Provide the [x, y] coordinate of the cell's center where the given text is located.  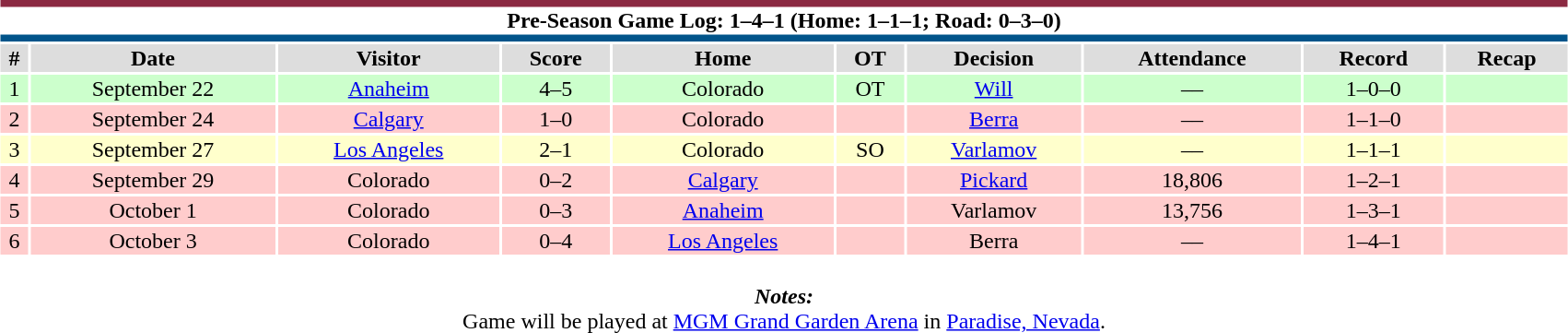
0–2 [556, 180]
1–1–1 [1374, 149]
6 [15, 241]
2–1 [556, 149]
1 [15, 89]
Record [1374, 58]
Recap [1507, 58]
0–4 [556, 241]
SO [871, 149]
September 24 [153, 119]
13,756 [1192, 210]
September 29 [153, 180]
Pickard [993, 180]
Decision [993, 58]
5 [15, 210]
2 [15, 119]
Score [556, 58]
Visitor [389, 58]
Date [153, 58]
Will [993, 89]
1–1–0 [1374, 119]
1–2–1 [1374, 180]
4 [15, 180]
October 1 [153, 210]
1–0–0 [1374, 89]
4–5 [556, 89]
1–4–1 [1374, 241]
Attendance [1192, 58]
18,806 [1192, 180]
Home [723, 58]
0–3 [556, 210]
September 22 [153, 89]
3 [15, 149]
September 27 [153, 149]
October 3 [153, 241]
1–3–1 [1374, 210]
Pre-Season Game Log: 1–4–1 (Home: 1–1–1; Road: 0–3–0) [784, 20]
# [15, 58]
1–0 [556, 119]
